Output the (x, y) coordinate of the center of the cell containing the given text.  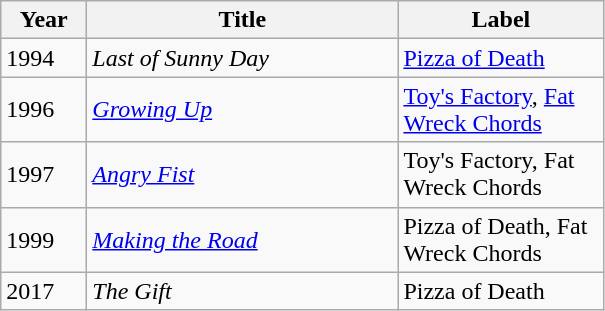
Label (501, 20)
1996 (44, 110)
Growing Up (242, 110)
Angry Fist (242, 174)
1994 (44, 58)
2017 (44, 291)
Title (242, 20)
1997 (44, 174)
The Gift (242, 291)
Year (44, 20)
Making the Road (242, 240)
1999 (44, 240)
Last of Sunny Day (242, 58)
Pizza of Death, Fat Wreck Chords (501, 240)
